Search for the cell housing the specified text and yield its [x, y] center coordinate. 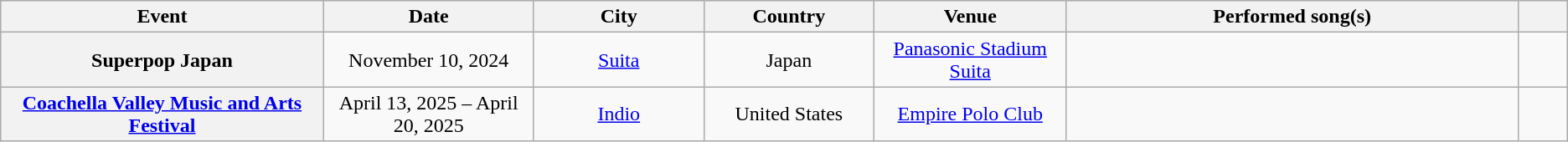
Japan [789, 60]
Panasonic Stadium Suita [970, 60]
Empire Polo Club [970, 114]
Date [429, 17]
City [618, 17]
United States [789, 114]
Venue [970, 17]
April 13, 2025 – April 20, 2025 [429, 114]
Performed song(s) [1292, 17]
Suita [618, 60]
Superpop Japan [162, 60]
Coachella Valley Music and Arts Festival [162, 114]
Indio [618, 114]
November 10, 2024 [429, 60]
Event [162, 17]
Country [789, 17]
